Output the (x, y) coordinate of the center of the cell containing the given text.  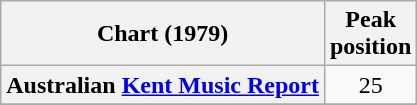
Chart (1979) (163, 34)
Australian Kent Music Report (163, 85)
25 (370, 85)
Peakposition (370, 34)
